Find where the given text appears and provide that cell's center as (x, y) coordinate. 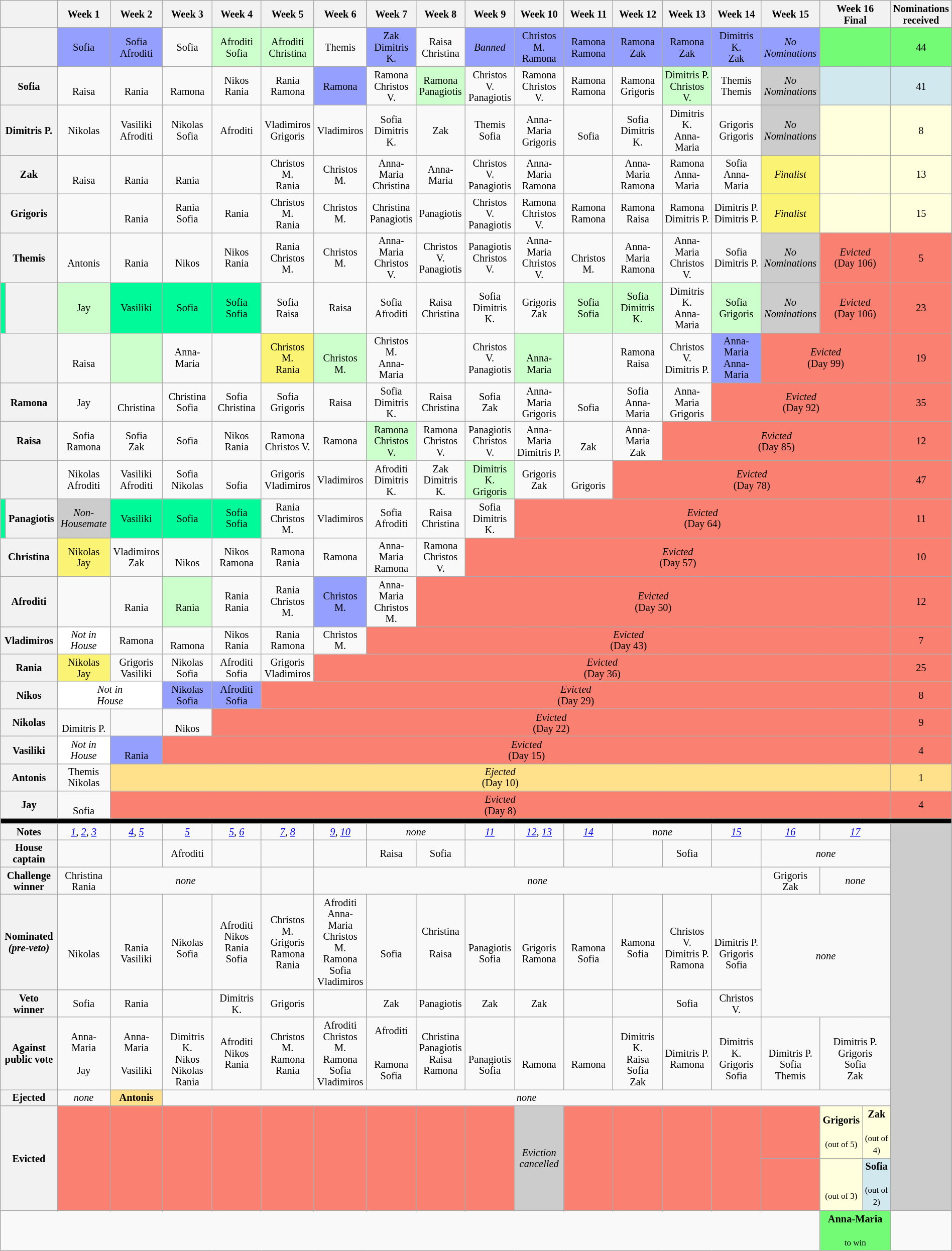
SofiaRamona (83, 441)
Week 10 (539, 14)
Anna-MariaJay (83, 1053)
RamonaAnna-Maria (687, 175)
RamonaDimitris P. (687, 213)
SofiaChristina (236, 402)
Nominated(pre-veto) (29, 942)
17 (856, 831)
16 (790, 831)
VladimirosGrigoris (287, 130)
ThemisNikolas (83, 777)
ChristinaRania (83, 881)
VladimirosZak (137, 557)
Christos M.GrigorisRamonaRania (287, 942)
SofiaDimitris P. (736, 258)
7, 8 (287, 831)
Evicted(Day 15) (527, 750)
Christos M.Ramona (539, 47)
Evicted(Day 36) (602, 668)
Evicted(Day 85) (776, 441)
35 (921, 402)
Dimitris K.RaisaSofiaZak (638, 1053)
Week 15 (790, 14)
Evicted(Day 22) (551, 723)
4, 5 (137, 831)
SofiaNikolas (187, 480)
9 (921, 723)
AfroditiNikosRaniaSofia (236, 942)
9, 10 (340, 831)
GrigorisRamona (539, 942)
Christos V.Dimitris P.Ramona (687, 942)
RamonaGrigoris (638, 85)
23 (921, 308)
Zak(out of 4) (877, 1132)
Veto winner (29, 1003)
ThemisThemis (736, 85)
Week 7 (391, 14)
Christos V.Dimitris P. (687, 358)
AfroditiDimitris K. (391, 480)
Week 6 (340, 14)
19 (921, 358)
Week 4 (236, 14)
RaniaRania (236, 601)
Christos M.Anna-Maria (391, 358)
Ejected (29, 1097)
Week 13 (687, 14)
Anna-MariaChristina (391, 175)
Week 8 (440, 14)
GrigorisGrigoris (736, 130)
Evicted (29, 1158)
Anna-MariaDimitris P. (539, 441)
Week 9 (490, 14)
10 (921, 557)
41 (921, 85)
Notes (29, 831)
1, 2, 3 (83, 831)
Dimitris P.Christos V. (687, 85)
Dimitris K. (236, 1003)
Christos V. (736, 1003)
Week 14 (736, 14)
Dimitris K.Grigoris (490, 480)
Evictioncancelled (539, 1158)
Christos M.RamonaRania (287, 1053)
Week 2 (137, 14)
47 (921, 480)
Non-Housemate (83, 518)
Evicted(Day 92) (801, 402)
Week 1 (83, 14)
Dimitris P.GrigorisSofiaZak (856, 1053)
Banned (490, 47)
44 (921, 47)
AfroditiAnna-MariaChristos M.RamonaSofiaVladimiros (340, 942)
RaniaSofia (187, 213)
RaniaVasiliki (137, 942)
ChristinaPanagiotisRaisaRamona (440, 1053)
ThemisSofia (490, 130)
Sofia(out of 2) (877, 1184)
7 (921, 641)
Grigoris(out of 5) (842, 1132)
Week 12 (638, 14)
Anna-MariaAnna-Maria (736, 358)
Evicted(Day 8) (500, 805)
ChristinaPanagiotis (391, 213)
Dimitris P.Ramona (687, 1053)
Week 16Final (856, 14)
Anna-MariaZak (638, 441)
Dimitris K.GrigorisSofia (736, 1053)
14 (588, 831)
GrigorisVasiliki (137, 668)
Evicted(Day 57) (678, 557)
Dimitris P.Dimitris P. (736, 213)
25 (921, 668)
Nominationsreceived (921, 14)
Week 3 (187, 14)
Dimitris P.GrigorisSofia (736, 942)
Anna-Mariato win (856, 1230)
NikosRamona (236, 557)
13 (921, 175)
ChristinaSofia (187, 402)
12, 13 (539, 831)
Againstpublic vote (29, 1053)
Evicted(Day 78) (752, 480)
Evicted(Day 50) (653, 601)
AfroditiChristina (287, 47)
Week 5 (287, 14)
AfroditiChristos M.RamonaSofiaVladimiros (340, 1053)
Anna-MariaVasiliki (137, 1053)
Anna-MariaChristos M. (391, 601)
AfroditiRamonaSofia (391, 1053)
RamonaPanagiotis (440, 85)
Ejected(Day 10) (500, 777)
NikolasAfroditi (83, 480)
1 (921, 777)
Week 11 (588, 14)
(out of 3) (842, 1184)
Evicted(Day 29) (575, 695)
ChristinaRaisa (440, 942)
Dimitris P.SofiaThemis (790, 1053)
Evicted(Day 99) (825, 358)
Dimitris K.Zak (736, 47)
Evicted(Day 43) (629, 641)
Dimitris K.NikosNikolasRania (187, 1053)
Evicted(Day 64) (703, 518)
SofiaRaisa (287, 308)
5, 6 (236, 831)
RamonaRania (287, 557)
Challenge winner (29, 881)
House captain (29, 853)
AfroditiNikosRania (236, 1053)
